Locate the cell with the specified text and output its [X, Y] center coordinate. 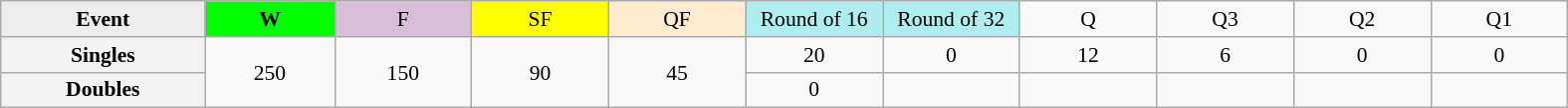
Round of 32 [951, 19]
Q1 [1499, 19]
250 [270, 72]
6 [1226, 55]
Q [1088, 19]
Q2 [1362, 19]
SF [541, 19]
150 [403, 72]
Doubles [104, 90]
Singles [104, 55]
90 [541, 72]
20 [814, 55]
Event [104, 19]
QF [677, 19]
W [270, 19]
Round of 16 [814, 19]
Q3 [1226, 19]
F [403, 19]
45 [677, 72]
12 [1088, 55]
